Capture the cell that displays the provided text and extract its [x, y] central coordinate. 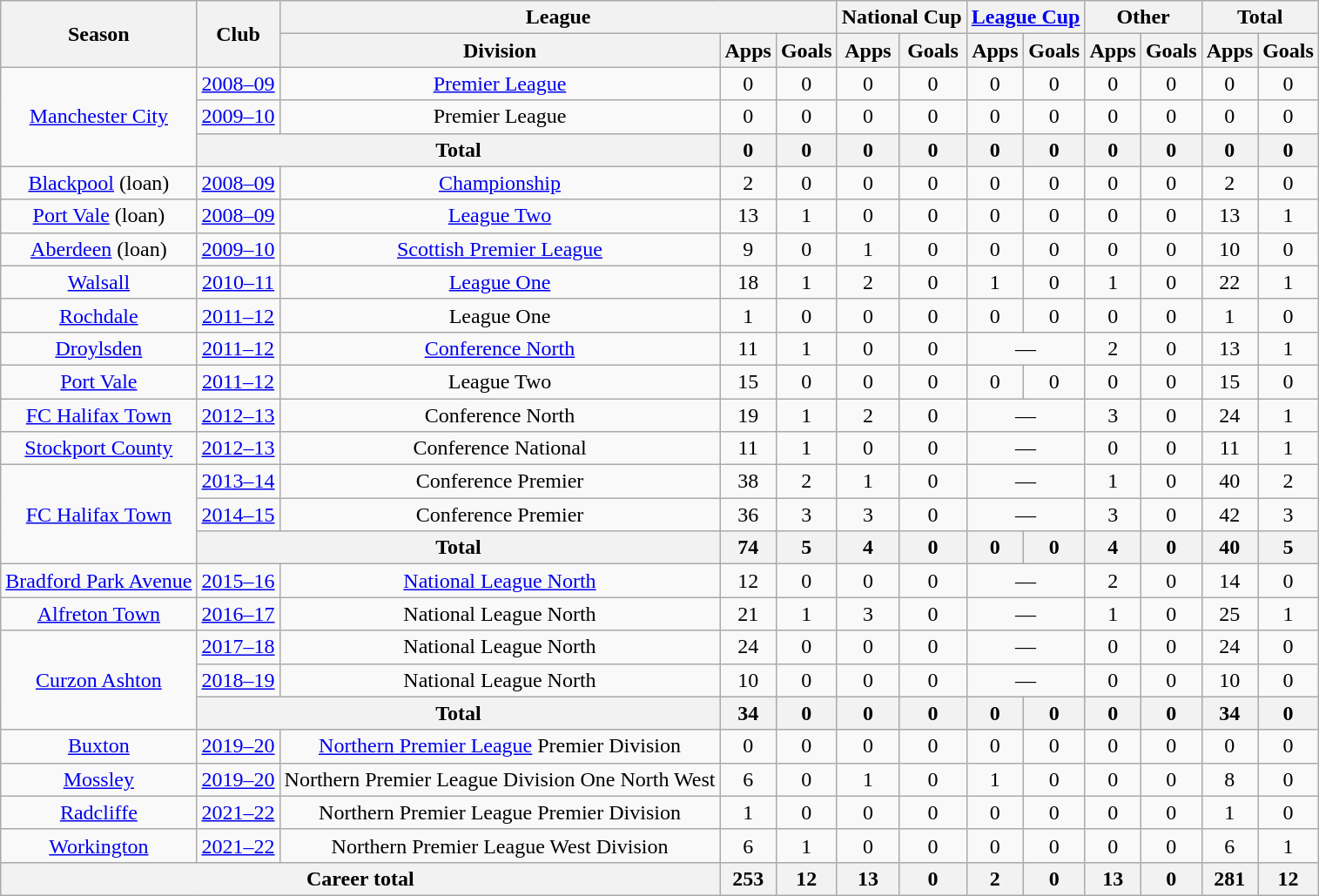
21 [748, 614]
Blackpool (loan) [99, 183]
Championship [500, 183]
Season [99, 34]
2015–16 [239, 581]
2014–15 [239, 515]
Other [1143, 17]
National Cup [902, 17]
Curzon Ashton [99, 680]
42 [1229, 515]
Port Vale (loan) [99, 216]
2016–17 [239, 614]
Northern Premier League Division One North West [500, 779]
Walsall [99, 282]
2010–11 [239, 282]
253 [748, 879]
9 [748, 249]
25 [1229, 614]
Northern Premier League West Division [500, 845]
22 [1229, 282]
2017–18 [239, 647]
Manchester City [99, 117]
Droylsden [99, 348]
Conference National [500, 448]
Aberdeen (loan) [99, 249]
38 [748, 482]
18 [748, 282]
Bradford Park Avenue [99, 581]
Career total [360, 879]
281 [1229, 879]
Scottish Premier League [500, 249]
League Cup [1026, 17]
League [558, 17]
2018–19 [239, 680]
74 [748, 548]
Radcliffe [99, 812]
Rochdale [99, 315]
Port Vale [99, 381]
Workington [99, 845]
8 [1229, 779]
Alfreton Town [99, 614]
Stockport County [99, 448]
Buxton [99, 746]
19 [748, 415]
2013–14 [239, 482]
14 [1229, 581]
Club [239, 34]
Mossley [99, 779]
36 [748, 515]
Division [500, 51]
